Capture the cell that displays the provided text and extract its (x, y) central coordinate. 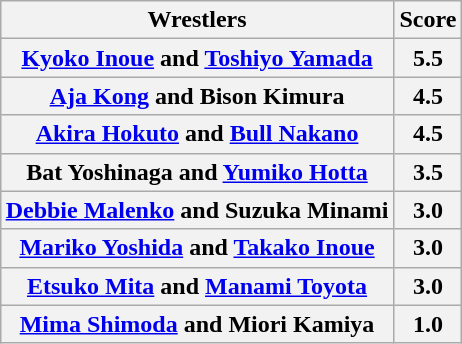
Mima Shimoda and Miori Kamiya (197, 324)
Akira Hokuto and Bull Nakano (197, 134)
Debbie Malenko and Suzuka Minami (197, 210)
Kyoko Inoue and Toshiyo Yamada (197, 58)
Etsuko Mita and Manami Toyota (197, 286)
1.0 (428, 324)
Aja Kong and Bison Kimura (197, 96)
5.5 (428, 58)
Score (428, 20)
3.5 (428, 172)
Wrestlers (197, 20)
Bat Yoshinaga and Yumiko Hotta (197, 172)
Mariko Yoshida and Takako Inoue (197, 248)
